Pinpoint the cell where the given text exists, returning its (x, y) midpoint coordinate. 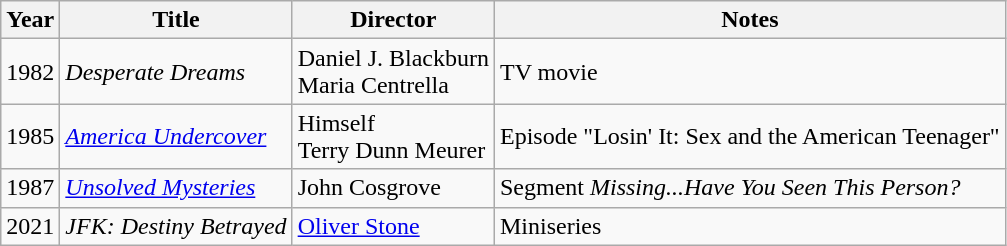
Title (176, 20)
Daniel J. BlackburnMaria Centrella (393, 72)
Miniseries (750, 226)
Episode "Losin' It: Sex and the American Teenager" (750, 136)
Unsolved Mysteries (176, 188)
1985 (30, 136)
HimselfTerry Dunn Meurer (393, 136)
Notes (750, 20)
1982 (30, 72)
Segment Missing...Have You Seen This Person? (750, 188)
America Undercover (176, 136)
Desperate Dreams (176, 72)
Director (393, 20)
Year (30, 20)
John Cosgrove (393, 188)
2021 (30, 226)
TV movie (750, 72)
JFK: Destiny Betrayed (176, 226)
Oliver Stone (393, 226)
1987 (30, 188)
